Find where the given text appears and provide that cell's center as [x, y] coordinate. 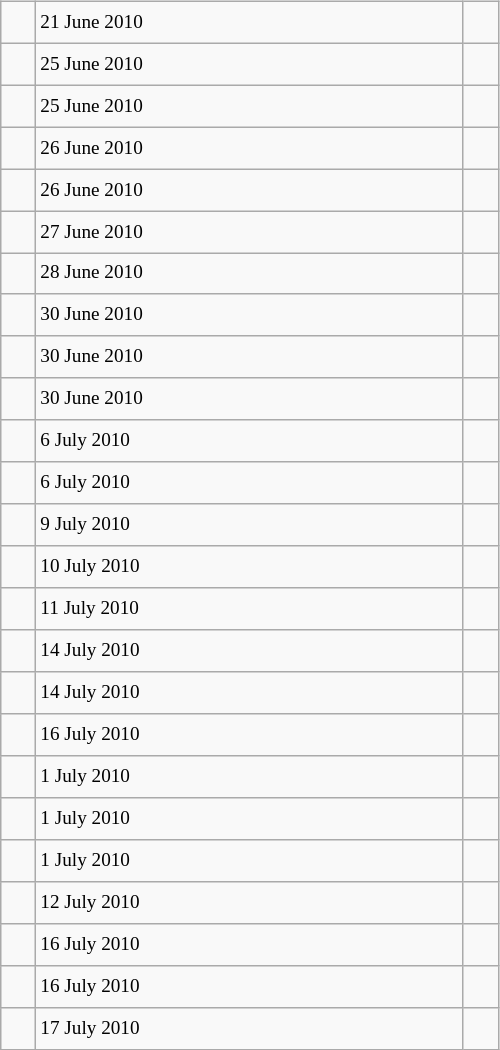
11 July 2010 [250, 609]
12 July 2010 [250, 902]
10 July 2010 [250, 567]
17 July 2010 [250, 1028]
9 July 2010 [250, 525]
28 June 2010 [250, 274]
27 June 2010 [250, 232]
21 June 2010 [250, 22]
